Return the [X, Y] coordinate for the center point of the cell that contains the specified text.  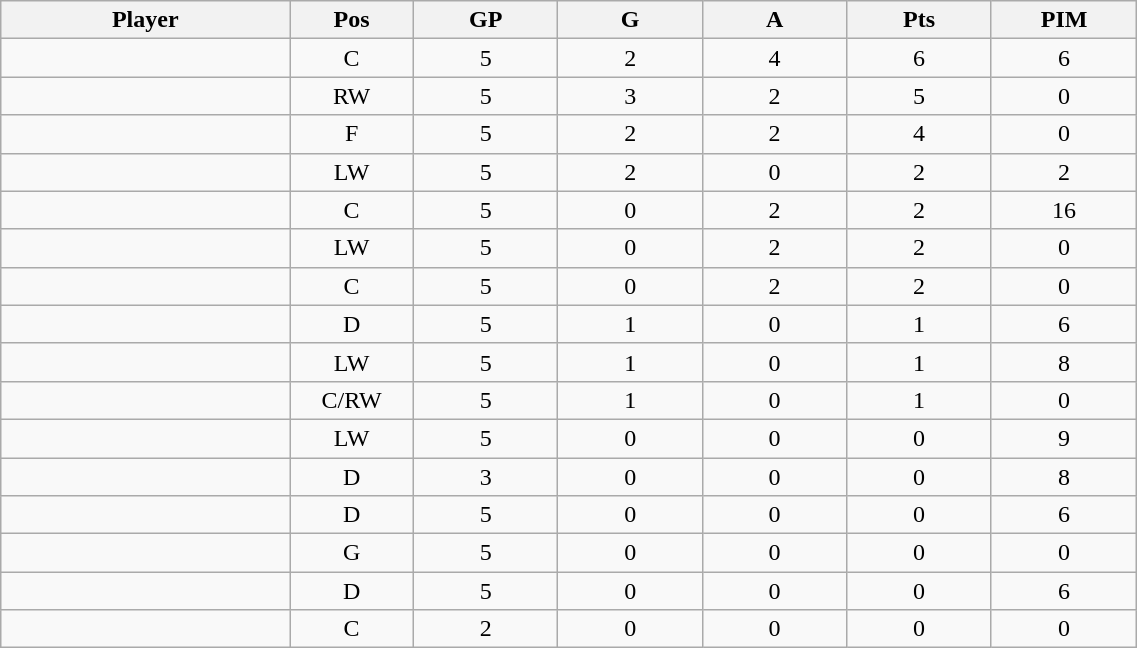
Pos [352, 20]
A [774, 20]
9 [1064, 438]
RW [352, 96]
GP [485, 20]
Pts [919, 20]
F [352, 134]
Player [146, 20]
16 [1064, 210]
C/RW [352, 400]
PIM [1064, 20]
